Extract the (x, y) coordinate from the center of the cell holding the provided text.  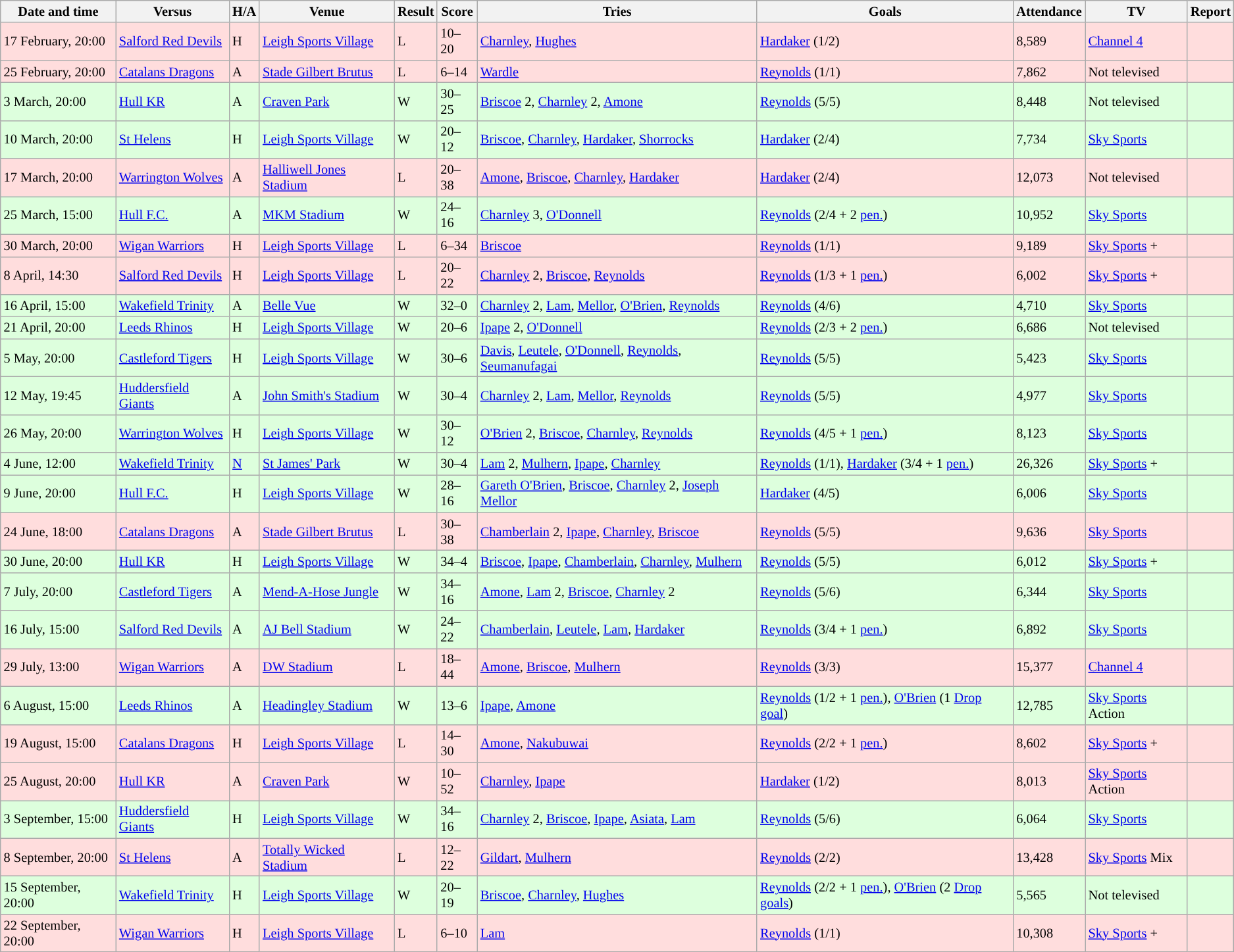
Amone, Nakubuwai (617, 743)
17 March, 20:00 (58, 178)
9 June, 20:00 (58, 493)
Report (1211, 11)
30 June, 20:00 (58, 561)
Reynolds (3/3) (885, 667)
15,377 (1049, 667)
6,012 (1049, 561)
9,636 (1049, 532)
12,073 (1049, 178)
Result (416, 11)
13–6 (457, 705)
4 June, 12:00 (58, 464)
8,123 (1049, 434)
Date and time (58, 11)
8,589 (1049, 41)
14–30 (457, 743)
8,013 (1049, 781)
20–19 (457, 895)
Briscoe 2, Charnley 2, Amone (617, 101)
12 May, 19:45 (58, 395)
5,423 (1049, 358)
25 February, 20:00 (58, 72)
Goals (885, 11)
Charnley, Hughes (617, 41)
O'Brien 2, Briscoe, Charnley, Reynolds (617, 434)
H/A (244, 11)
6,064 (1049, 819)
32–0 (457, 305)
Amone, Lam 2, Briscoe, Charnley 2 (617, 591)
8,602 (1049, 743)
Ipape, Amone (617, 705)
N (244, 464)
10–52 (457, 781)
4,710 (1049, 305)
8,448 (1049, 101)
Reynolds (2/2 + 1 pen.) (885, 743)
24–22 (457, 630)
6,002 (1049, 276)
Reynolds (1/3 + 1 pen.) (885, 276)
17 February, 20:00 (58, 41)
Venue (326, 11)
10,952 (1049, 215)
Ipape 2, O'Donnell (617, 328)
Charnley 2, Lam, Mellor, Reynolds (617, 395)
20–12 (457, 139)
30–6 (457, 358)
19 August, 15:00 (58, 743)
26 May, 20:00 (58, 434)
Reynolds (4/5 + 1 pen.) (885, 434)
10–20 (457, 41)
10,308 (1049, 933)
Reynolds (3/4 + 1 pen.) (885, 630)
Attendance (1049, 11)
Totally Wicked Stadium (326, 857)
16 July, 15:00 (58, 630)
Belle Vue (326, 305)
Briscoe, Ipape, Chamberlain, Charnley, Mulhern (617, 561)
5 May, 20:00 (58, 358)
8 September, 20:00 (58, 857)
26,326 (1049, 464)
Halliwell Jones Stadium (326, 178)
6 August, 15:00 (58, 705)
Charnley 3, O'Donnell (617, 215)
5,565 (1049, 895)
Reynolds (1/1), Hardaker (3/4 + 1 pen.) (885, 464)
St James' Park (326, 464)
6,344 (1049, 591)
30 March, 20:00 (58, 245)
24 June, 18:00 (58, 532)
7,734 (1049, 139)
21 April, 20:00 (58, 328)
Reynolds (2/2 + 1 pen.), O'Brien (2 Drop goals) (885, 895)
Charnley 2, Briscoe, Reynolds (617, 276)
30–38 (457, 532)
AJ Bell Stadium (326, 630)
Reynolds (1/2 + 1 pen.), O'Brien (1 Drop goal) (885, 705)
25 March, 15:00 (58, 215)
Amone, Briscoe, Mulhern (617, 667)
20–6 (457, 328)
Versus (172, 11)
Briscoe (617, 245)
John Smith's Stadium (326, 395)
Amone, Briscoe, Charnley, Hardaker (617, 178)
3 March, 20:00 (58, 101)
Lam 2, Mulhern, Ipape, Charnley (617, 464)
12,785 (1049, 705)
7,862 (1049, 72)
Briscoe, Charnley, Hughes (617, 895)
10 March, 20:00 (58, 139)
Score (457, 11)
Charnley 2, Briscoe, Ipape, Asiata, Lam (617, 819)
Sky Sports Mix (1136, 857)
30–12 (457, 434)
6–14 (457, 72)
6–10 (457, 933)
9,189 (1049, 245)
Gildart, Mulhern (617, 857)
25 August, 20:00 (58, 781)
Reynolds (2/3 + 2 pen.) (885, 328)
Reynolds (4/6) (885, 305)
Tries (617, 11)
6–34 (457, 245)
12–22 (457, 857)
18–44 (457, 667)
Lam (617, 933)
Briscoe, Charnley, Hardaker, Shorrocks (617, 139)
Charnley 2, Lam, Mellor, O'Brien, Reynolds (617, 305)
DW Stadium (326, 667)
Chamberlain, Leutele, Lam, Hardaker (617, 630)
Headingley Stadium (326, 705)
20–38 (457, 178)
Mend-A-Hose Jungle (326, 591)
8 April, 14:30 (58, 276)
Wardle (617, 72)
22 September, 20:00 (58, 933)
Hardaker (4/5) (885, 493)
Davis, Leutele, O'Donnell, Reynolds, Seumanufagai (617, 358)
34–4 (457, 561)
29 July, 13:00 (58, 667)
7 July, 20:00 (58, 591)
15 September, 20:00 (58, 895)
6,686 (1049, 328)
4,977 (1049, 395)
6,006 (1049, 493)
Charnley, Ipape (617, 781)
30–25 (457, 101)
Reynolds (2/2) (885, 857)
28–16 (457, 493)
20–22 (457, 276)
Reynolds (2/4 + 2 pen.) (885, 215)
3 September, 15:00 (58, 819)
6,892 (1049, 630)
13,428 (1049, 857)
Gareth O'Brien, Briscoe, Charnley 2, Joseph Mellor (617, 493)
24–16 (457, 215)
TV (1136, 11)
16 April, 15:00 (58, 305)
MKM Stadium (326, 215)
Chamberlain 2, Ipape, Charnley, Briscoe (617, 532)
